From the cell containing the given text, extract its center point as (X, Y) coordinate. 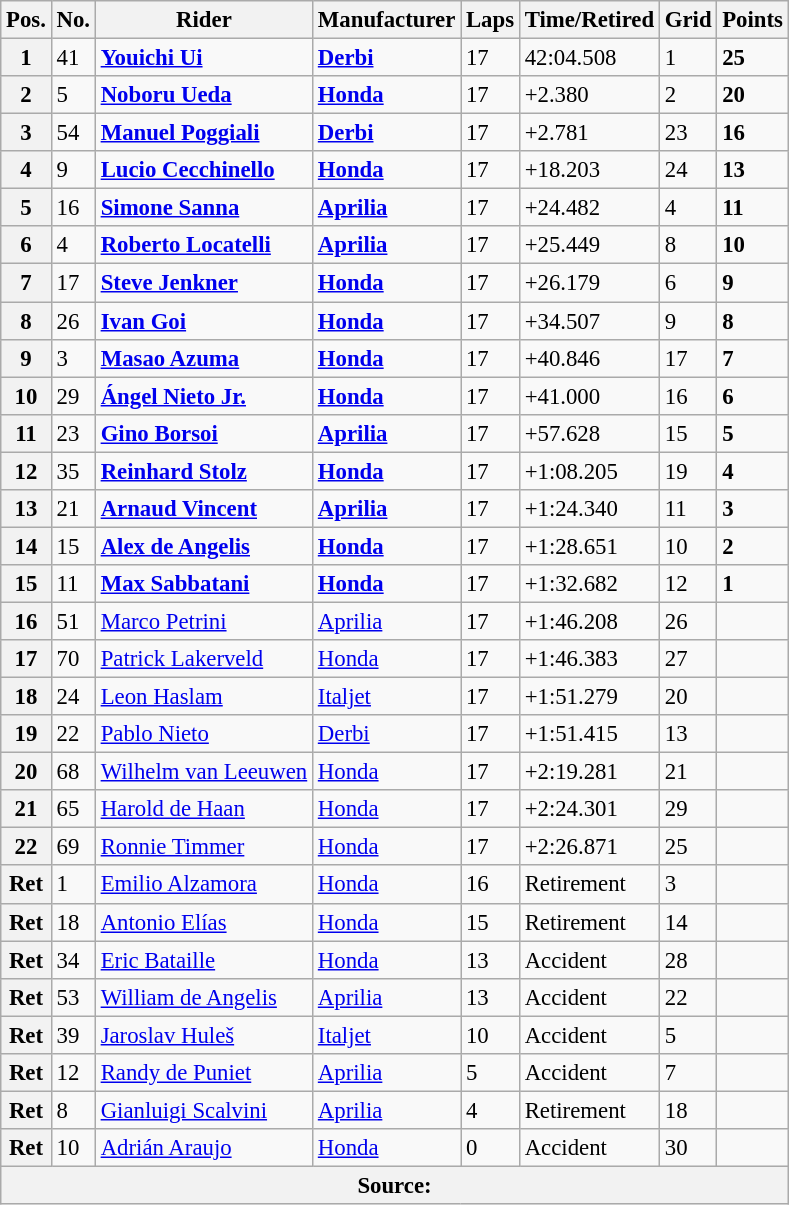
0 (490, 1148)
34 (73, 960)
68 (73, 772)
Patrick Lakerveld (204, 659)
41 (73, 58)
William de Angelis (204, 997)
+1:51.279 (589, 697)
Eric Bataille (204, 960)
+24.482 (589, 208)
69 (73, 847)
Gino Borsoi (204, 433)
42:04.508 (589, 58)
Steve Jenkner (204, 283)
+1:28.651 (589, 546)
Max Sabbatani (204, 584)
+1:46.208 (589, 621)
+34.507 (589, 321)
No. (73, 20)
Marco Petrini (204, 621)
Adrián Araujo (204, 1148)
Pablo Nieto (204, 734)
+26.179 (589, 283)
28 (688, 960)
Harold de Haan (204, 809)
Gianluigi Scalvini (204, 1110)
+2:24.301 (589, 809)
Manuel Poggiali (204, 133)
+1:32.682 (589, 584)
Laps (490, 20)
Ronnie Timmer (204, 847)
Emilio Alzamora (204, 885)
Jaroslav Huleš (204, 1035)
Noboru Ueda (204, 95)
30 (688, 1148)
+25.449 (589, 245)
Leon Haslam (204, 697)
Roberto Locatelli (204, 245)
Time/Retired (589, 20)
35 (73, 471)
Arnaud Vincent (204, 509)
+2.781 (589, 133)
Pos. (26, 20)
Wilhelm van Leeuwen (204, 772)
+2:26.871 (589, 847)
Ivan Goi (204, 321)
Rider (204, 20)
Antonio Elías (204, 922)
70 (73, 659)
39 (73, 1035)
+2:19.281 (589, 772)
53 (73, 997)
Manufacturer (387, 20)
Points (752, 20)
Source: (395, 1185)
65 (73, 809)
+18.203 (589, 170)
+40.846 (589, 358)
27 (688, 659)
Youichi Ui (204, 58)
+57.628 (589, 433)
+1:08.205 (589, 471)
Masao Azuma (204, 358)
+1:46.383 (589, 659)
Lucio Cecchinello (204, 170)
51 (73, 621)
Ángel Nieto Jr. (204, 396)
+2.380 (589, 95)
Alex de Angelis (204, 546)
Grid (688, 20)
+1:51.415 (589, 734)
54 (73, 133)
Randy de Puniet (204, 1073)
Simone Sanna (204, 208)
+1:24.340 (589, 509)
Reinhard Stolz (204, 471)
+41.000 (589, 396)
